Identify which cell holds the provided text, then report its [x, y] central coordinate. 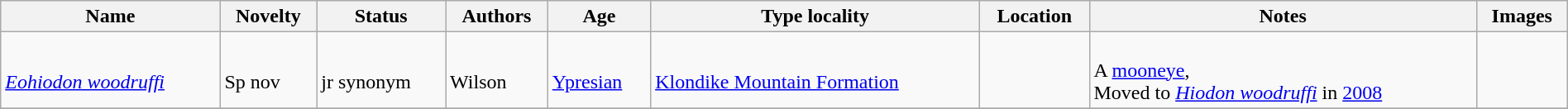
Sp nov [268, 70]
Status [381, 17]
jr synonym [381, 70]
Type locality [815, 17]
Novelty [268, 17]
Location [1035, 17]
Ypresian [599, 70]
Name [111, 17]
Eohiodon woodruffi [111, 70]
Images [1522, 17]
Age [599, 17]
Wilson [497, 70]
A mooneye, Moved to Hiodon woodruffi in 2008 [1283, 70]
Klondike Mountain Formation [815, 70]
Authors [497, 17]
Notes [1283, 17]
